For the text-containing cell, return its midpoint in (X, Y) coordinate format. 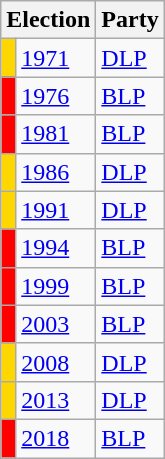
1986 (56, 172)
1976 (56, 96)
1999 (56, 286)
1994 (56, 248)
1991 (56, 210)
2008 (56, 362)
1971 (56, 58)
Election (48, 20)
2003 (56, 324)
2013 (56, 400)
Party (130, 20)
1981 (56, 134)
2018 (56, 438)
